Find where the given text appears and provide that cell's center as (X, Y) coordinate. 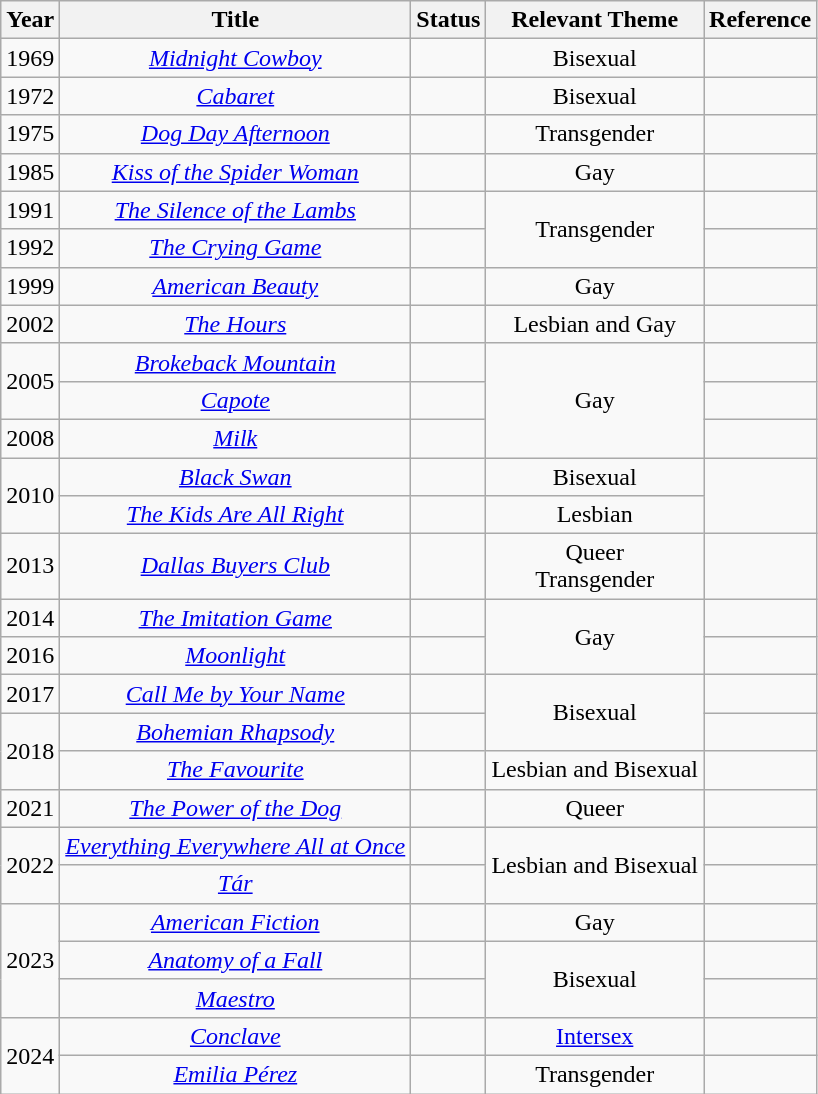
Anatomy of a Fall (236, 960)
The Silence of the Lambs (236, 210)
Call Me by Your Name (236, 694)
Milk (236, 438)
Title (236, 20)
Lesbian (595, 515)
1999 (30, 286)
Cabaret (236, 96)
2017 (30, 694)
Dallas Buyers Club (236, 566)
Tár (236, 884)
Midnight Cowboy (236, 58)
2010 (30, 496)
2018 (30, 751)
The Crying Game (236, 248)
2008 (30, 438)
2016 (30, 656)
The Favourite (236, 770)
The Kids Are All Right (236, 515)
1992 (30, 248)
Capote (236, 400)
American Beauty (236, 286)
2005 (30, 381)
American Fiction (236, 922)
1991 (30, 210)
1975 (30, 134)
2021 (30, 808)
Relevant Theme (595, 20)
Year (30, 20)
1972 (30, 96)
Maestro (236, 998)
Kiss of the Spider Woman (236, 172)
1985 (30, 172)
2013 (30, 566)
Black Swan (236, 477)
2022 (30, 865)
The Hours (236, 324)
Reference (760, 20)
Brokeback Mountain (236, 362)
Status (448, 20)
Emilia Pérez (236, 1074)
Moonlight (236, 656)
Bohemian Rhapsody (236, 732)
Queer (595, 808)
Everything Everywhere All at Once (236, 846)
Dog Day Afternoon (236, 134)
QueerTransgender (595, 566)
The Imitation Game (236, 618)
Intersex (595, 1036)
2002 (30, 324)
The Power of the Dog (236, 808)
2023 (30, 960)
Lesbian and Gay (595, 324)
1969 (30, 58)
2024 (30, 1055)
2014 (30, 618)
Conclave (236, 1036)
